Capture the cell that displays the provided text and extract its [x, y] central coordinate. 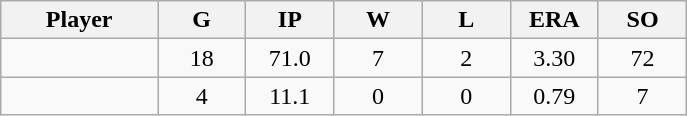
0.79 [554, 96]
L [466, 20]
2 [466, 58]
3.30 [554, 58]
18 [202, 58]
Player [80, 20]
ERA [554, 20]
4 [202, 96]
W [378, 20]
71.0 [290, 58]
72 [642, 58]
11.1 [290, 96]
SO [642, 20]
IP [290, 20]
G [202, 20]
